Identify which cell holds the provided text, then report its (x, y) central coordinate. 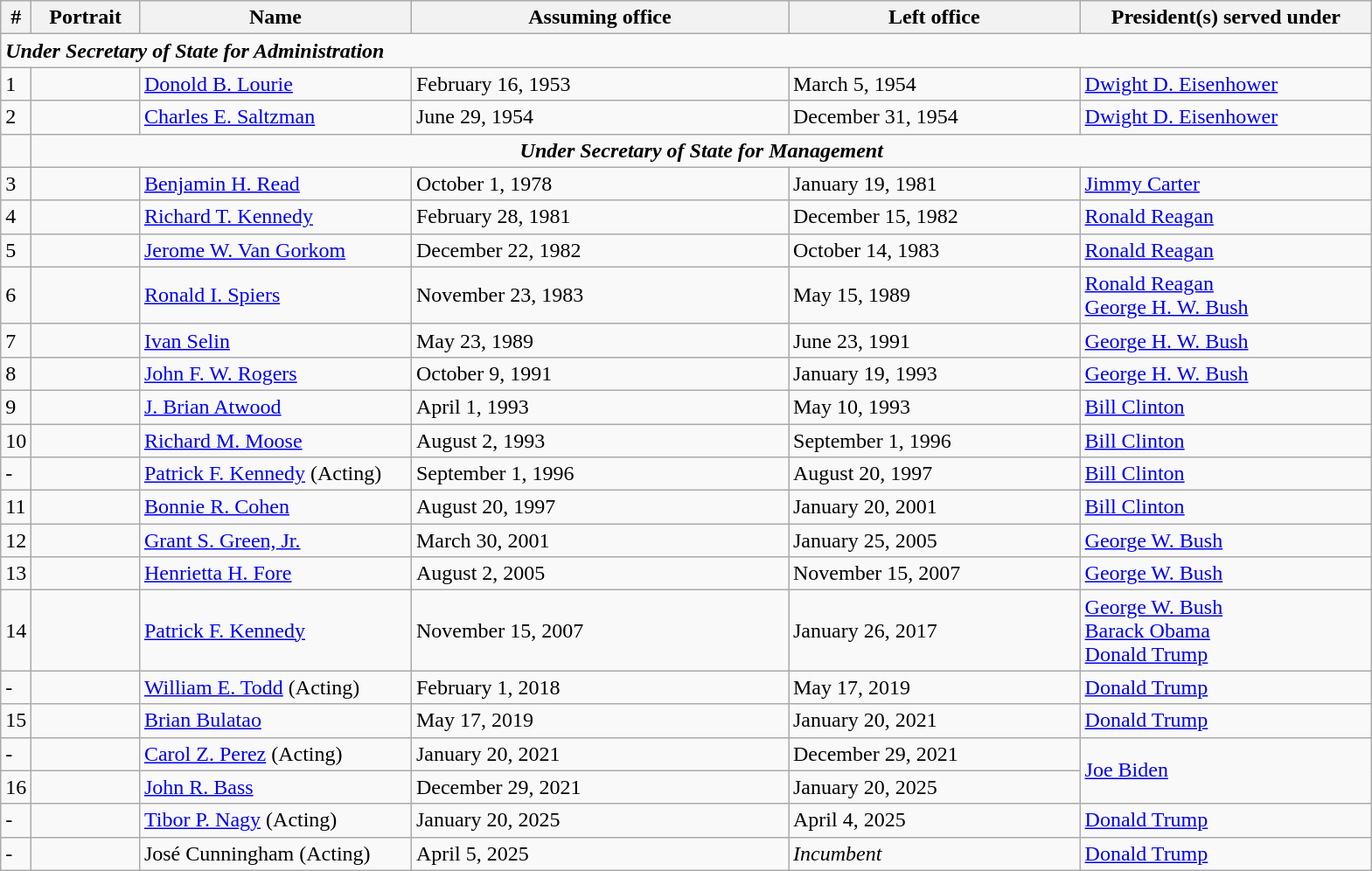
February 16, 1953 (600, 84)
Patrick F. Kennedy (275, 631)
7 (16, 340)
Assuming office (600, 17)
December 15, 1982 (935, 217)
August 2, 2005 (600, 574)
Patrick F. Kennedy (Acting) (275, 474)
J. Brian Atwood (275, 407)
December 22, 1982 (600, 250)
August 2, 1993 (600, 440)
Grant S. Green, Jr. (275, 540)
December 31, 1954 (935, 117)
Benjamin H. Read (275, 184)
Richard M. Moose (275, 440)
José Cunningham (Acting) (275, 854)
Left office (935, 17)
January 26, 2017 (935, 631)
Henrietta H. Fore (275, 574)
May 23, 1989 (600, 340)
Portrait (86, 17)
15 (16, 721)
6 (16, 296)
March 5, 1954 (935, 84)
January 25, 2005 (935, 540)
Carol Z. Perez (Acting) (275, 754)
President(s) served under (1226, 17)
George W. BushBarack ObamaDonald Trump (1226, 631)
October 14, 1983 (935, 250)
Under Secretary of State for Management (701, 150)
February 1, 2018 (600, 687)
16 (16, 787)
October 9, 1991 (600, 373)
Richard T. Kennedy (275, 217)
Jimmy Carter (1226, 184)
Bonnie R. Cohen (275, 507)
Tibor P. Nagy (Acting) (275, 820)
11 (16, 507)
January 20, 2001 (935, 507)
February 28, 1981 (600, 217)
June 23, 1991 (935, 340)
John F. W. Rogers (275, 373)
Under Secretary of State for Administration (686, 51)
3 (16, 184)
John R. Bass (275, 787)
April 1, 1993 (600, 407)
13 (16, 574)
November 23, 1983 (600, 296)
5 (16, 250)
April 4, 2025 (935, 820)
Incumbent (935, 854)
# (16, 17)
June 29, 1954 (600, 117)
May 10, 1993 (935, 407)
Ronald ReaganGeorge H. W. Bush (1226, 296)
January 19, 1993 (935, 373)
10 (16, 440)
9 (16, 407)
October 1, 1978 (600, 184)
William E. Todd (Acting) (275, 687)
Ivan Selin (275, 340)
Joe Biden (1226, 770)
2 (16, 117)
January 19, 1981 (935, 184)
March 30, 2001 (600, 540)
Ronald I. Spiers (275, 296)
Donold B. Lourie (275, 84)
14 (16, 631)
April 5, 2025 (600, 854)
8 (16, 373)
1 (16, 84)
Name (275, 17)
Jerome W. Van Gorkom (275, 250)
12 (16, 540)
Charles E. Saltzman (275, 117)
4 (16, 217)
May 15, 1989 (935, 296)
Brian Bulatao (275, 721)
